Find where the given text appears and provide that cell's center as [X, Y] coordinate. 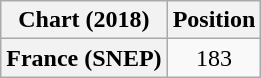
Chart (2018) [84, 20]
Position [214, 20]
France (SNEP) [84, 58]
183 [214, 58]
